Determine the (x, y) coordinate at the center of the cell enclosing the given text.  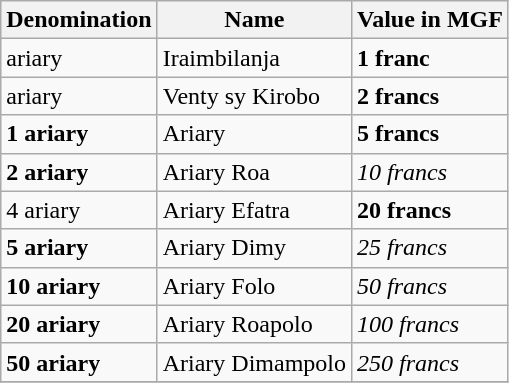
250 francs (430, 362)
Ariary Efatra (254, 210)
50 francs (430, 286)
Iraimbilanja (254, 58)
Ariary Roapolo (254, 324)
Denomination (79, 20)
Ariary Roa (254, 172)
100 francs (430, 324)
Ariary (254, 134)
25 francs (430, 248)
1 ariary (79, 134)
2 ariary (79, 172)
50 ariary (79, 362)
5 francs (430, 134)
10 ariary (79, 286)
10 francs (430, 172)
Name (254, 20)
Ariary Dimy (254, 248)
2 francs (430, 96)
1 franc (430, 58)
Ariary Folo (254, 286)
20 ariary (79, 324)
5 ariary (79, 248)
20 francs (430, 210)
4 ariary (79, 210)
Venty sy Kirobo (254, 96)
Ariary Dimampolo (254, 362)
Value in MGF (430, 20)
